Output the [x, y] coordinate of the center of the cell containing the given text.  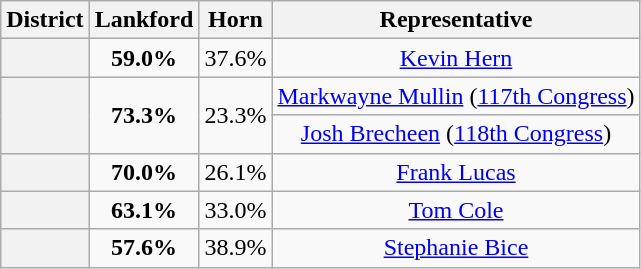
Markwayne Mullin (117th Congress) [456, 96]
70.0% [144, 172]
57.6% [144, 248]
Frank Lucas [456, 172]
Josh Brecheen (118th Congress) [456, 134]
73.3% [144, 115]
33.0% [236, 210]
Kevin Hern [456, 58]
23.3% [236, 115]
37.6% [236, 58]
63.1% [144, 210]
Lankford [144, 20]
59.0% [144, 58]
Tom Cole [456, 210]
Horn [236, 20]
Stephanie Bice [456, 248]
Representative [456, 20]
District [45, 20]
38.9% [236, 248]
26.1% [236, 172]
